Pinpoint the cell where the given text exists, returning its [x, y] midpoint coordinate. 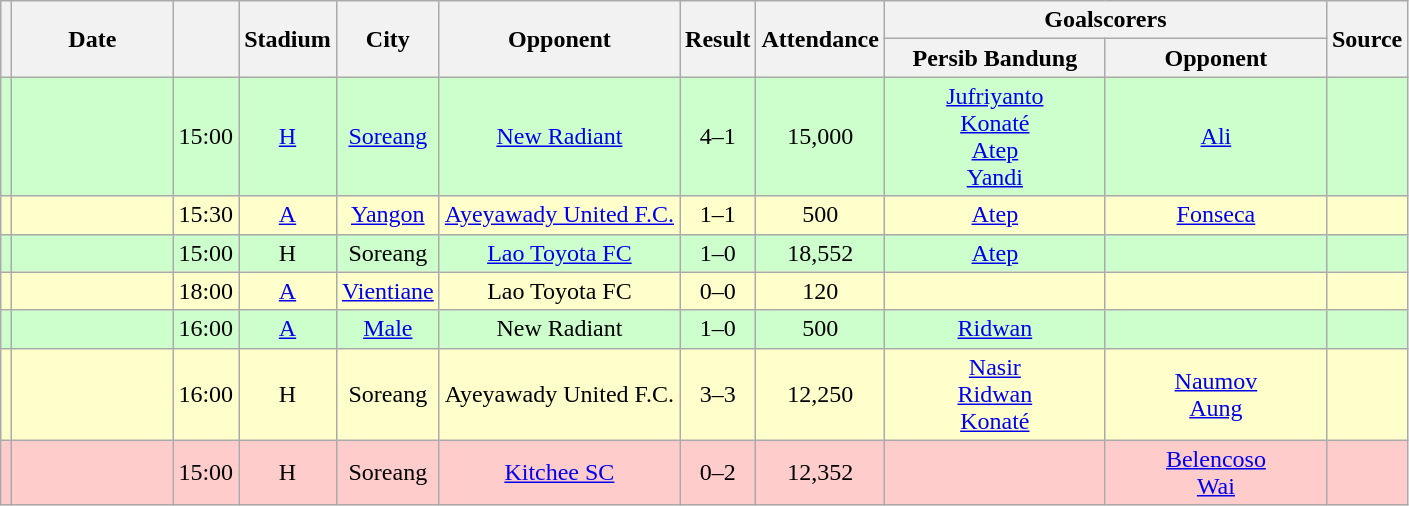
Goalscorers [1105, 20]
18:00 [206, 291]
12,250 [820, 394]
Jufriyanto Konaté Atep Yandi [994, 136]
Stadium [288, 39]
15:30 [206, 215]
Vientiane [388, 291]
0–0 [718, 291]
18,552 [820, 253]
Source [1366, 39]
Fonseca [1216, 215]
15,000 [820, 136]
12,352 [820, 472]
1–1 [718, 215]
120 [820, 291]
Belencoso Wai [1216, 472]
Naumov Aung [1216, 394]
Kitchee SC [559, 472]
Yangon [388, 215]
0–2 [718, 472]
Nasir Ridwan Konaté [994, 394]
Date [92, 39]
Result [718, 39]
City [388, 39]
Attendance [820, 39]
Ali [1216, 136]
Male [388, 329]
3–3 [718, 394]
Ridwan [994, 329]
4–1 [718, 136]
Persib Bandung [994, 58]
